Output the (X, Y) coordinate of the center of the cell containing the given text.  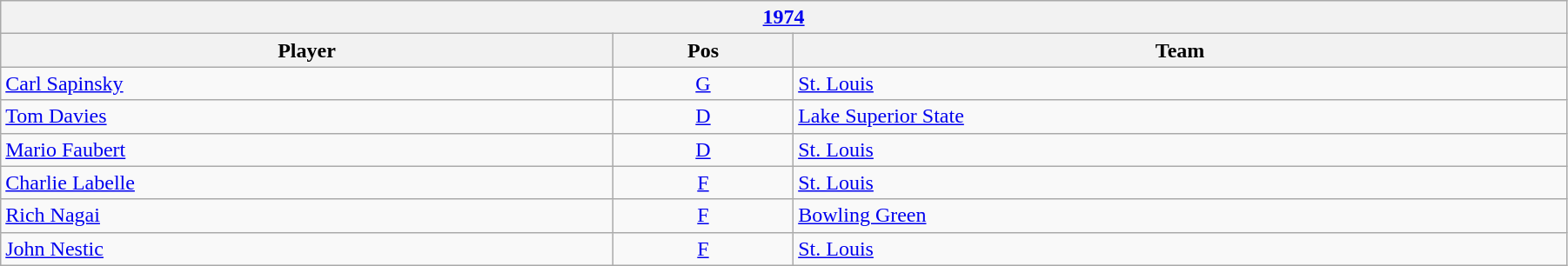
1974 (784, 17)
G (703, 83)
Team (1180, 50)
Bowling Green (1180, 216)
Lake Superior State (1180, 116)
Rich Nagai (307, 216)
Pos (703, 50)
Player (307, 50)
Charlie Labelle (307, 183)
Mario Faubert (307, 150)
Tom Davies (307, 116)
John Nestic (307, 249)
Carl Sapinsky (307, 83)
